Find where the given text appears and provide that cell's center as (X, Y) coordinate. 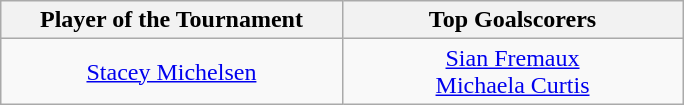
Sian Fremaux Michaela Curtis (512, 72)
Top Goalscorers (512, 20)
Player of the Tournament (172, 20)
Stacey Michelsen (172, 72)
